Detect which cell encompasses the target text, then output its [x, y] center coordinate. 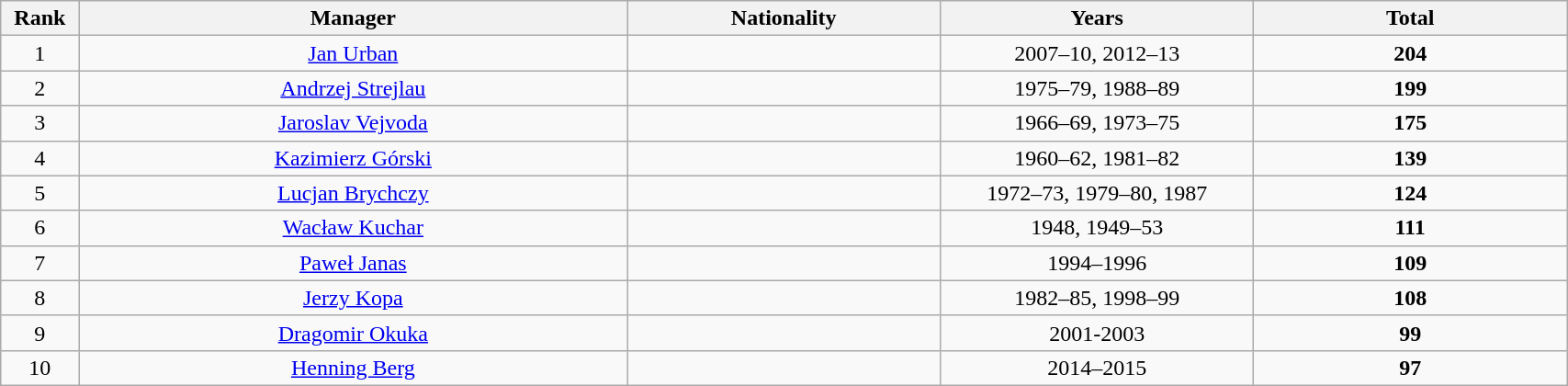
111 [1411, 228]
5 [40, 193]
3 [40, 123]
6 [40, 228]
139 [1411, 158]
108 [1411, 298]
10 [40, 368]
Manager [353, 18]
7 [40, 263]
2007–10, 2012–13 [1097, 53]
1972–73, 1979–80, 1987 [1097, 193]
204 [1411, 53]
Jan Urban [353, 53]
Paweł Janas [353, 263]
Jerzy Kopa [353, 298]
1982–85, 1998–99 [1097, 298]
1948, 1949–53 [1097, 228]
Total [1411, 18]
1 [40, 53]
1975–79, 1988–89 [1097, 88]
99 [1411, 333]
124 [1411, 193]
Kazimierz Górski [353, 158]
1960–62, 1981–82 [1097, 158]
Henning Berg [353, 368]
Lucjan Brychczy [353, 193]
Years [1097, 18]
199 [1411, 88]
1994–1996 [1097, 263]
Dragomir Okuka [353, 333]
2 [40, 88]
4 [40, 158]
9 [40, 333]
109 [1411, 263]
Andrzej Strejlau [353, 88]
1966–69, 1973–75 [1097, 123]
Rank [40, 18]
2001-2003 [1097, 333]
97 [1411, 368]
Jaroslav Vejvoda [353, 123]
Nationality [784, 18]
175 [1411, 123]
Wacław Kuchar [353, 228]
2014–2015 [1097, 368]
8 [40, 298]
